Search for the cell housing the specified text and yield its (x, y) center coordinate. 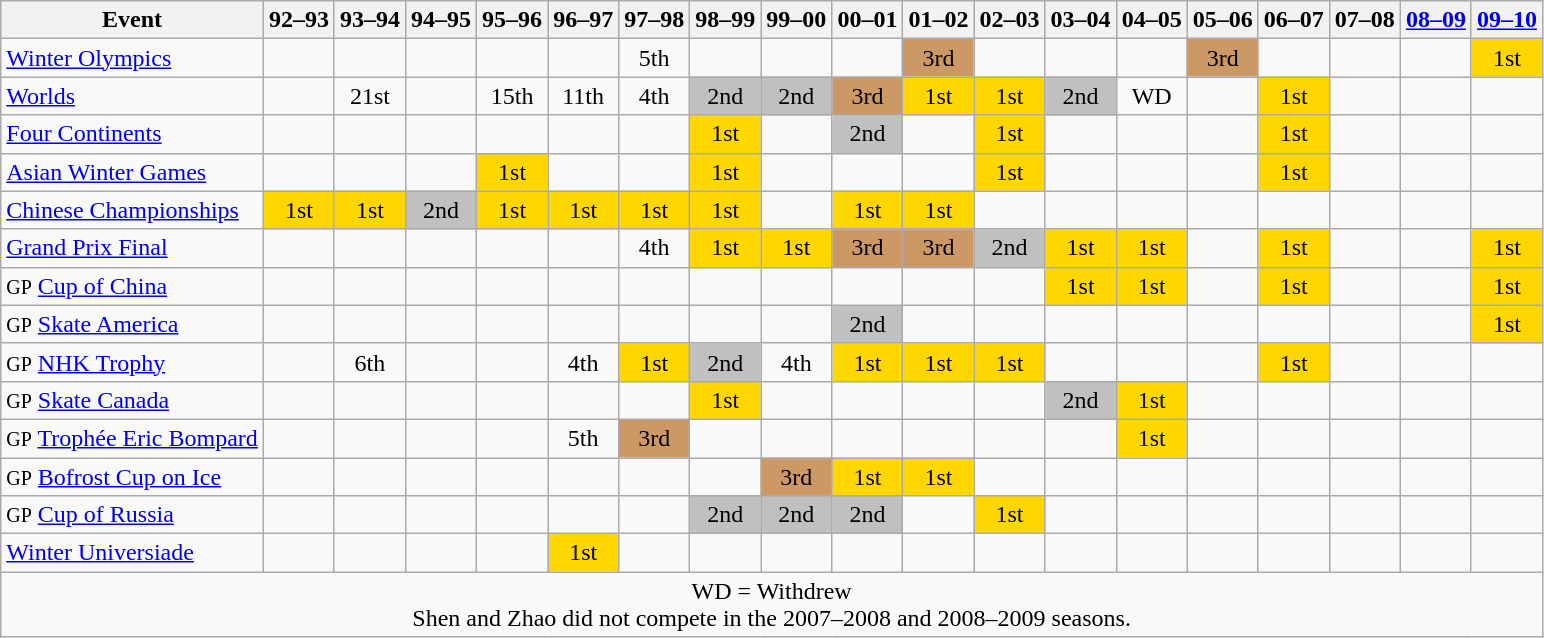
15th (512, 96)
08–09 (1436, 20)
21st (370, 96)
GP Skate Canada (132, 400)
09–10 (1506, 20)
11th (584, 96)
Four Continents (132, 134)
GP Bofrost Cup on Ice (132, 477)
03–04 (1080, 20)
GP NHK Trophy (132, 362)
Winter Olympics (132, 58)
Event (132, 20)
GP Skate America (132, 324)
93–94 (370, 20)
Asian Winter Games (132, 172)
96–97 (584, 20)
Winter Universiade (132, 553)
05–06 (1222, 20)
92–93 (298, 20)
00–01 (868, 20)
GP Cup of China (132, 286)
98–99 (726, 20)
WD = Withdrew Shen and Zhao did not compete in the 2007–2008 and 2008–2009 seasons. (772, 604)
Chinese Championships (132, 210)
Worlds (132, 96)
07–08 (1364, 20)
94–95 (440, 20)
6th (370, 362)
97–98 (654, 20)
GP Cup of Russia (132, 515)
95–96 (512, 20)
WD (1152, 96)
02–03 (1010, 20)
04–05 (1152, 20)
Grand Prix Final (132, 248)
99–00 (796, 20)
GP Trophée Eric Bompard (132, 438)
06–07 (1294, 20)
01–02 (938, 20)
